Provide the [X, Y] coordinate of the cell's center where the given text is located.  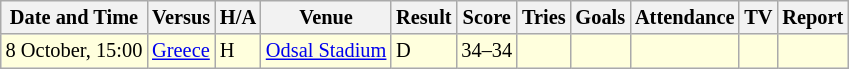
Date and Time [74, 17]
Odsal Stadium [326, 51]
Tries [544, 17]
Greece [181, 51]
TV [758, 17]
34–34 [486, 51]
8 October, 15:00 [74, 51]
D [424, 51]
Versus [181, 17]
Venue [326, 17]
Score [486, 17]
H [238, 51]
H/A [238, 17]
Result [424, 17]
Report [812, 17]
Attendance [684, 17]
Goals [601, 17]
